Identify which cell holds the provided text, then report its (x, y) central coordinate. 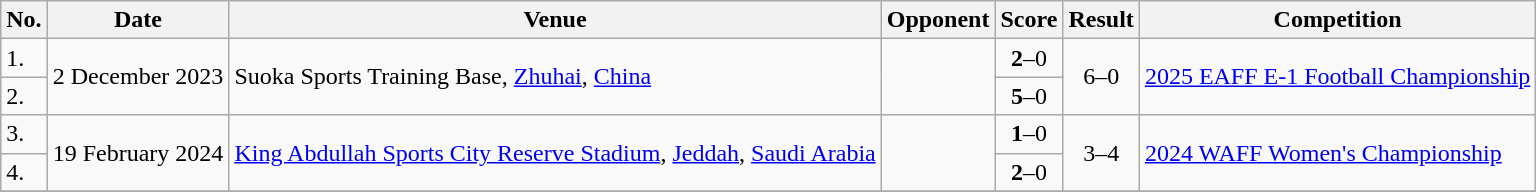
King Abdullah Sports City Reserve Stadium, Jeddah, Saudi Arabia (555, 153)
Opponent (938, 20)
3–4 (1101, 153)
1. (24, 58)
2024 WAFF Women's Championship (1337, 153)
2. (24, 96)
4. (24, 172)
Date (138, 20)
Competition (1337, 20)
5–0 (1029, 96)
6–0 (1101, 77)
3. (24, 134)
No. (24, 20)
2025 EAFF E-1 Football Championship (1337, 77)
Result (1101, 20)
Suoka Sports Training Base, Zhuhai, China (555, 77)
1–0 (1029, 134)
19 February 2024 (138, 153)
2 December 2023 (138, 77)
Venue (555, 20)
Score (1029, 20)
